From the cell containing the given text, extract its center point as [X, Y] coordinate. 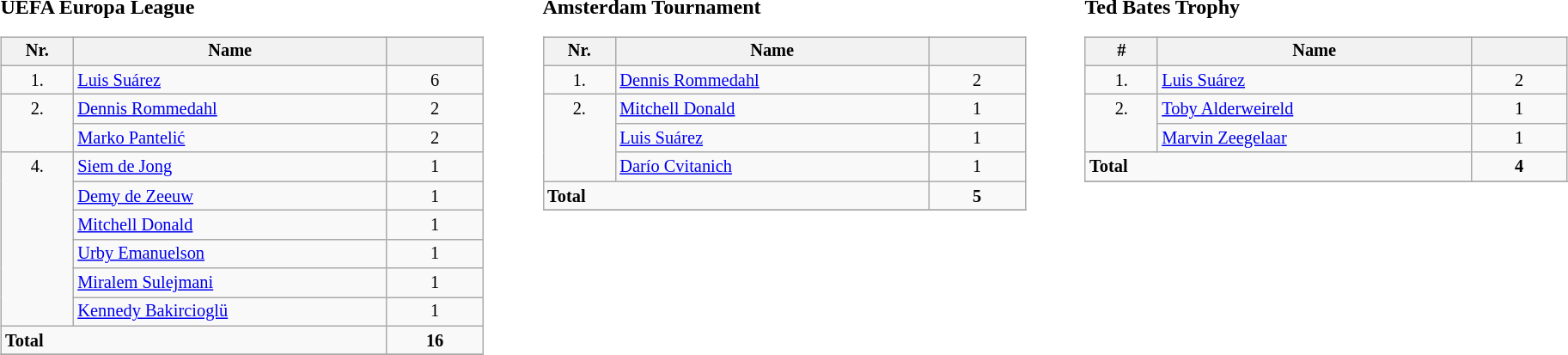
4 [1519, 167]
# [1121, 52]
5 [977, 196]
Urby Emanuelson [230, 254]
Kennedy Bakircioglü [230, 312]
Demy de Zeeuw [230, 196]
Darío Cvitanich [772, 167]
Miralem Sulejmani [230, 283]
Marko Pantelić [230, 138]
Siem de Jong [230, 167]
Marvin Zeegelaar [1315, 138]
4. [37, 239]
Toby Alderweireld [1315, 109]
6 [435, 80]
16 [435, 340]
